Pinpoint the cell where the given text exists, returning its (x, y) midpoint coordinate. 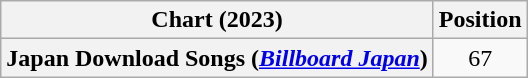
67 (480, 58)
Japan Download Songs (Billboard Japan) (218, 58)
Chart (2023) (218, 20)
Position (480, 20)
